Pinpoint the cell where the given text exists, returning its (x, y) midpoint coordinate. 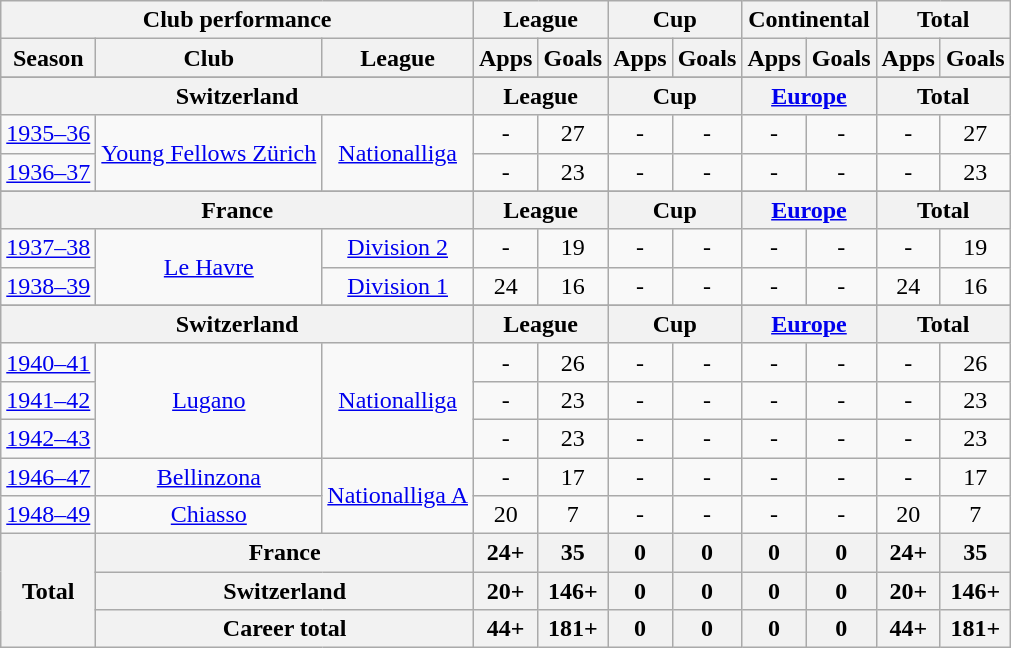
Season (48, 58)
1948–49 (48, 515)
1946–47 (48, 477)
Continental (809, 20)
1936–37 (48, 172)
Nationalliga A (398, 496)
Young Fellows Zürich (209, 153)
1935–36 (48, 134)
1942–43 (48, 438)
1938–39 (48, 286)
Chiasso (209, 515)
Club (209, 58)
Lugano (209, 400)
Bellinzona (209, 477)
1940–41 (48, 362)
Career total (285, 629)
Le Havre (209, 267)
Division 2 (398, 248)
Division 1 (398, 286)
1941–42 (48, 400)
Club performance (238, 20)
1937–38 (48, 248)
